Extract the (x, y) coordinate from the center of the cell holding the provided text.  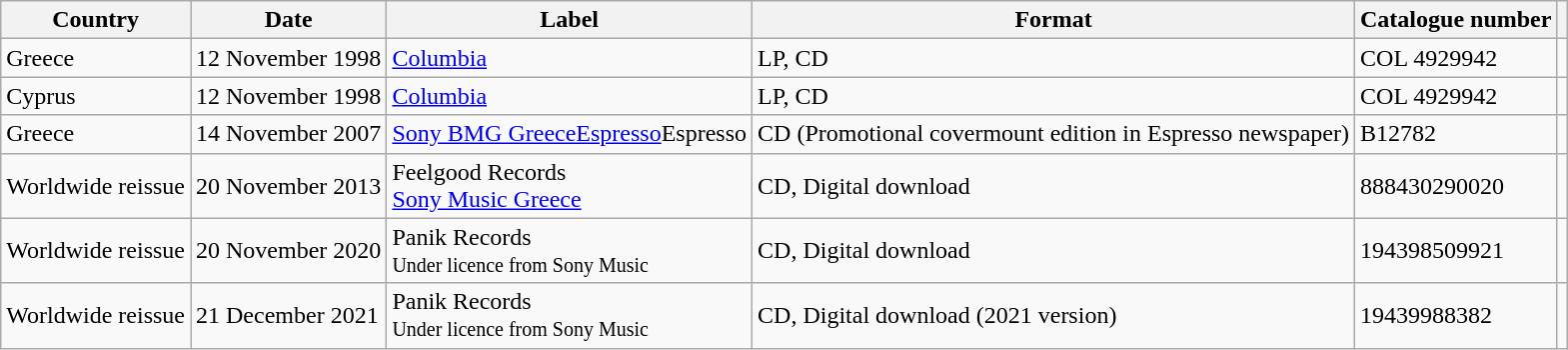
Label (570, 20)
Catalogue number (1456, 20)
14 November 2007 (288, 134)
Sony BMG GreeceEspressoEspresso (570, 134)
Cyprus (96, 96)
888430290020 (1456, 186)
Format (1053, 20)
20 November 2013 (288, 186)
B12782 (1456, 134)
19439988382 (1456, 316)
Date (288, 20)
21 December 2021 (288, 316)
CD, Digital download (2021 version) (1053, 316)
CD (Promotional covermount edition in Espresso newspaper) (1053, 134)
Feelgood RecordsSony Music Greece (570, 186)
20 November 2020 (288, 250)
Country (96, 20)
194398509921 (1456, 250)
